Extract the (x, y) coordinate from the center of the cell holding the provided text.  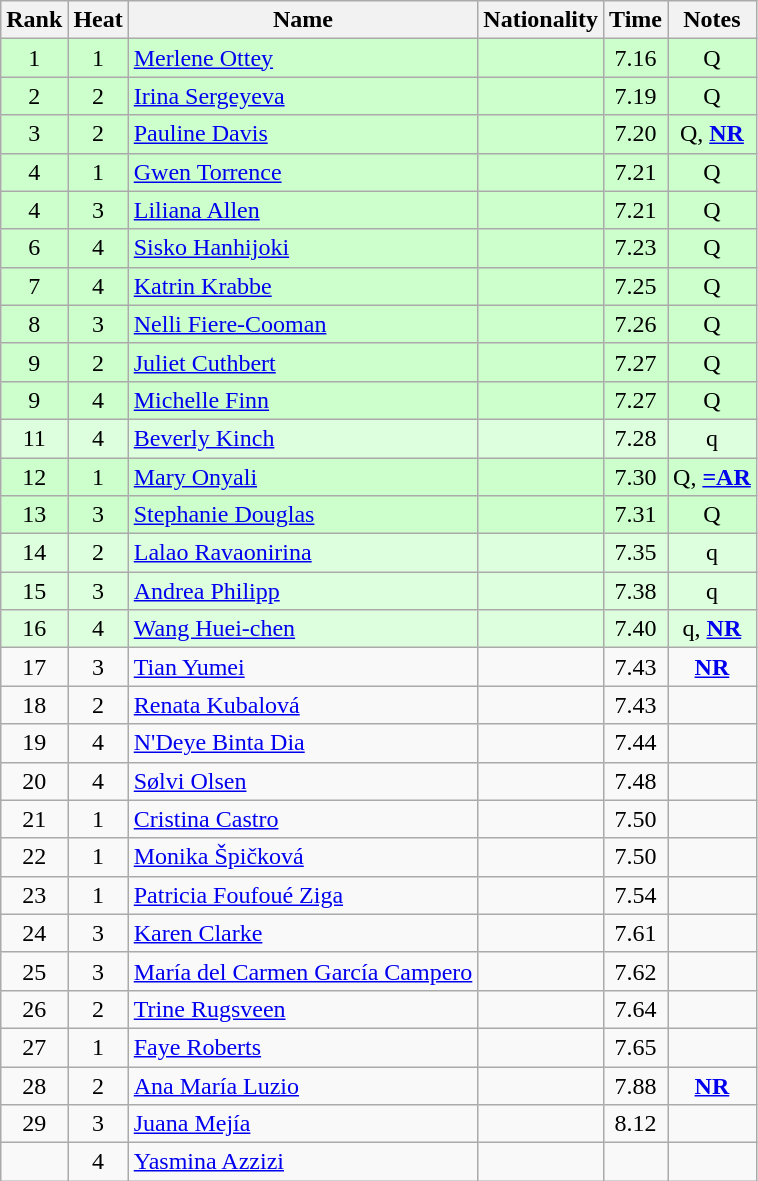
Heat (98, 20)
Ana María Luzio (303, 1085)
23 (34, 895)
7.35 (636, 553)
7.31 (636, 515)
6 (34, 248)
7.20 (636, 134)
Michelle Finn (303, 400)
María del Carmen García Campero (303, 971)
Katrin Krabbe (303, 286)
11 (34, 438)
Renata Kubalová (303, 705)
Q, NR (712, 134)
7.61 (636, 933)
Notes (712, 20)
Andrea Philipp (303, 591)
Merlene Ottey (303, 58)
Cristina Castro (303, 819)
16 (34, 629)
27 (34, 1047)
Nationality (541, 20)
q, NR (712, 629)
Time (636, 20)
Mary Onyali (303, 477)
Sølvi Olsen (303, 781)
Beverly Kinch (303, 438)
20 (34, 781)
Name (303, 20)
19 (34, 743)
7.25 (636, 286)
Pauline Davis (303, 134)
Faye Roberts (303, 1047)
N'Deye Binta Dia (303, 743)
7.38 (636, 591)
25 (34, 971)
12 (34, 477)
Monika Špičková (303, 857)
Karen Clarke (303, 933)
7.23 (636, 248)
7.26 (636, 324)
13 (34, 515)
Liliana Allen (303, 210)
Lalao Ravaonirina (303, 553)
7.16 (636, 58)
14 (34, 553)
Nelli Fiere-Cooman (303, 324)
18 (34, 705)
29 (34, 1124)
Tian Yumei (303, 667)
21 (34, 819)
7.54 (636, 895)
26 (34, 1009)
28 (34, 1085)
8 (34, 324)
Patricia Foufoué Ziga (303, 895)
7.48 (636, 781)
7 (34, 286)
7.19 (636, 96)
7.88 (636, 1085)
7.28 (636, 438)
8.12 (636, 1124)
Irina Sergeyeva (303, 96)
Juana Mejía (303, 1124)
Wang Huei-chen (303, 629)
7.65 (636, 1047)
Stephanie Douglas (303, 515)
7.40 (636, 629)
Sisko Hanhijoki (303, 248)
Trine Rugsveen (303, 1009)
Yasmina Azzizi (303, 1162)
7.44 (636, 743)
17 (34, 667)
22 (34, 857)
Q, =AR (712, 477)
7.64 (636, 1009)
7.30 (636, 477)
15 (34, 591)
Juliet Cuthbert (303, 362)
7.62 (636, 971)
Gwen Torrence (303, 172)
Rank (34, 20)
24 (34, 933)
